Determine the (X, Y) coordinate at the center of the cell enclosing the given text.  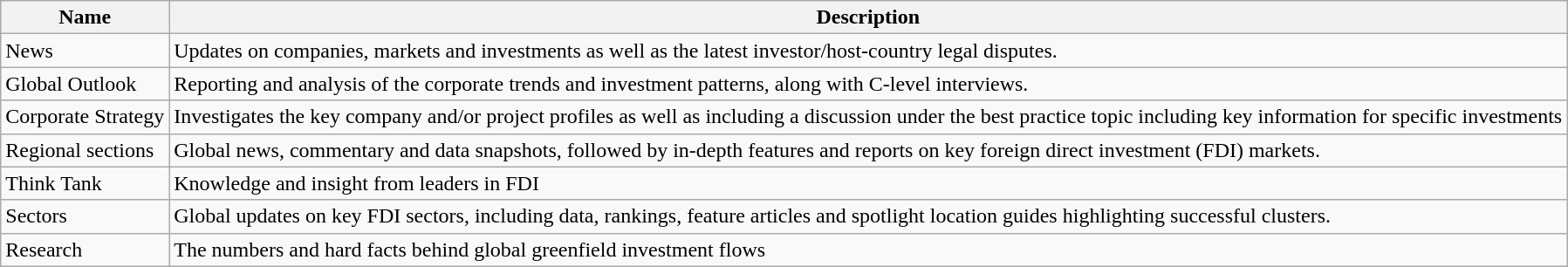
Global updates on key FDI sectors, including data, rankings, feature articles and spotlight location guides highlighting successful clusters. (868, 216)
Global news, commentary and data snapshots, followed by in-depth features and reports on key foreign direct investment (FDI) markets. (868, 150)
Global Outlook (86, 84)
Description (868, 17)
Corporate Strategy (86, 117)
Research (86, 250)
The numbers and hard facts behind global greenfield investment flows (868, 250)
Name (86, 17)
Think Tank (86, 183)
Knowledge and insight from leaders in FDI (868, 183)
Sectors (86, 216)
Regional sections (86, 150)
Reporting and analysis of the corporate trends and investment patterns, along with C-level interviews. (868, 84)
News (86, 51)
Updates on companies, markets and investments as well as the latest investor/host-country legal disputes. (868, 51)
